From the cell containing the given text, extract its center point as (x, y) coordinate. 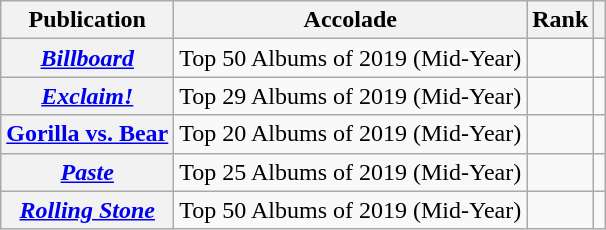
Gorilla vs. Bear (88, 134)
Publication (88, 20)
Paste (88, 172)
Top 29 Albums of 2019 (Mid-Year) (350, 96)
Top 20 Albums of 2019 (Mid-Year) (350, 134)
Rank (560, 20)
Rolling Stone (88, 210)
Billboard (88, 58)
Top 25 Albums of 2019 (Mid-Year) (350, 172)
Exclaim! (88, 96)
Accolade (350, 20)
